Find where the given text appears and provide that cell's center as [X, Y] coordinate. 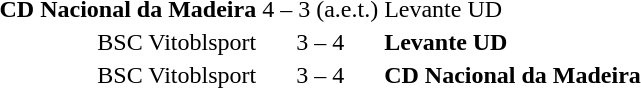
3 – 4 [320, 42]
